From the cell containing the given text, extract its center point as [x, y] coordinate. 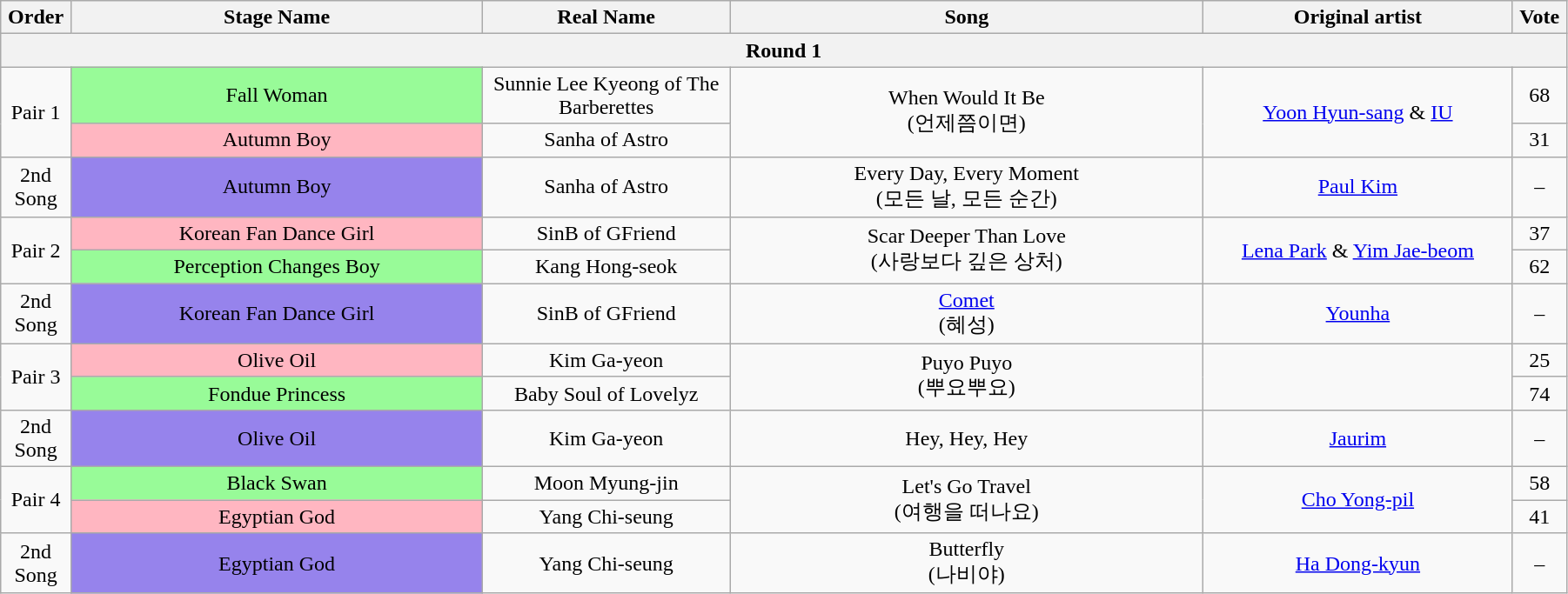
Black Swan [277, 483]
Paul Kim [1357, 187]
Moon Myung-jin [606, 483]
Fondue Princess [277, 393]
Baby Soul of Lovelyz [606, 393]
Butterfly(나비야) [967, 564]
Let's Go Travel(여행을 떠나요) [967, 499]
Round 1 [784, 50]
62 [1540, 267]
25 [1540, 360]
Pair 4 [37, 499]
Stage Name [277, 17]
Hey, Hey, Hey [967, 438]
Sunnie Lee Kyeong of The Barberettes [606, 96]
When Would It Be(언제쯤이면) [967, 111]
Fall Woman [277, 96]
Cho Yong-pil [1357, 499]
Younha [1357, 314]
Yoon Hyun-sang & IU [1357, 111]
Puyo Puyo(뿌요뿌요) [967, 377]
68 [1540, 96]
Scar Deeper Than Love(사랑보다 깊은 상처) [967, 250]
41 [1540, 516]
Vote [1540, 17]
Kang Hong-seok [606, 267]
Song [967, 17]
Pair 3 [37, 377]
74 [1540, 393]
Order [37, 17]
37 [1540, 234]
Comet(혜성) [967, 314]
Ha Dong-kyun [1357, 564]
Every Day, Every Moment(모든 날, 모든 순간) [967, 187]
58 [1540, 483]
Pair 1 [37, 111]
Perception Changes Boy [277, 267]
31 [1540, 140]
Pair 2 [37, 250]
Lena Park & Yim Jae-beom [1357, 250]
Jaurim [1357, 438]
Real Name [606, 17]
Original artist [1357, 17]
